Scan for the cell matching the given text and deliver its [X, Y] coordinate at center. 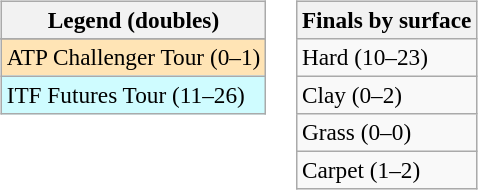
Grass (0–0) [387, 133]
Carpet (1–2) [387, 171]
Finals by surface [387, 20]
Hard (10–23) [387, 57]
ITF Futures Tour (11–26) [133, 95]
Clay (0–2) [387, 95]
ATP Challenger Tour (0–1) [133, 57]
Legend (doubles) [133, 20]
